Return [x, y] of the center of cell containing provided text 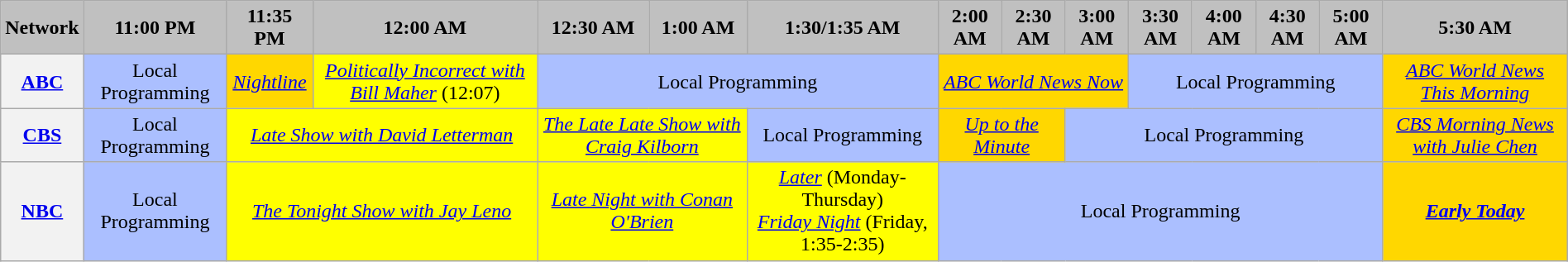
Politically Incorrect with Bill Maher (12:07) [425, 81]
Later (Monday-Thursday) Friday Night (Friday, 1:35-2:35) [842, 212]
5:00 AM [1351, 28]
Late Show with David Letterman [382, 136]
11:00 PM [155, 28]
The Tonight Show with Jay Leno [382, 212]
1:30/1:35 AM [842, 28]
3:30 AM [1161, 28]
2:30 AM [1034, 28]
4:30 AM [1287, 28]
CBS [42, 136]
12:30 AM [594, 28]
CBS Morning News with Julie Chen [1475, 136]
4:00 AM [1224, 28]
Early Today [1475, 212]
3:00 AM [1097, 28]
1:00 AM [698, 28]
Nightline [270, 81]
2:00 AM [969, 28]
NBC [42, 212]
ABC World News Now [1033, 81]
ABC [42, 81]
11:35 PM [270, 28]
5:30 AM [1475, 28]
Network [42, 28]
ABC World News This Morning [1475, 81]
Up to the Minute [1002, 136]
The Late Late Show with Craig Kilborn [643, 136]
12:00 AM [425, 28]
Late Night with Conan O'Brien [643, 212]
